Output the (x, y) coordinate of the center of the cell containing the given text.  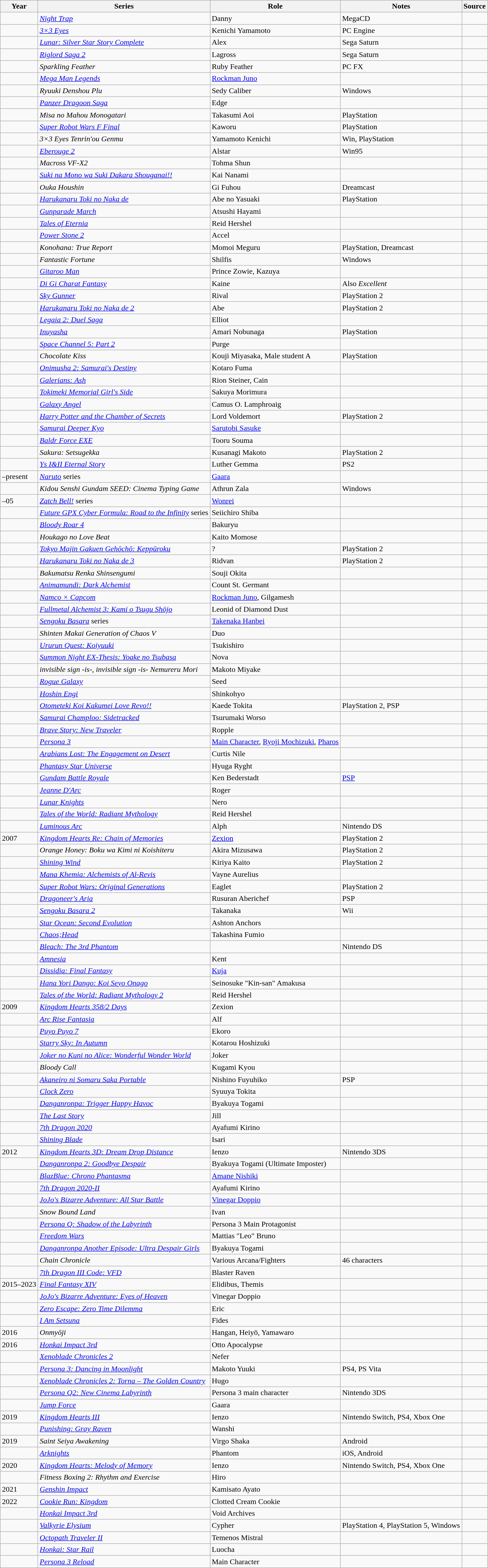
Alf (275, 1019)
Kingdom Hearts Re: Chain of Memories (124, 838)
Various Arcana/Fighters (275, 1260)
2021 (19, 1489)
Year (19, 6)
Hoshin Engi (124, 693)
Main Character (275, 1562)
Power Stone 2 (124, 235)
Makoto Miyake (275, 669)
Jump Force (124, 1405)
Kingdom Hearts: Melody of Memory (124, 1465)
Akira Mizusawa (275, 850)
Kingdom Hearts 358/2 Days (124, 1007)
Takenaka Hanbei (275, 621)
Ropple (275, 730)
Edge (275, 103)
Shinten Makai Generation of Chaos V (124, 633)
Hugo (275, 1381)
Gitaroo Man (124, 271)
Sengoku Basara 2 (124, 910)
Rion Steiner, Cain (275, 380)
Wonrei (275, 500)
Ruby Feather (275, 67)
Luminous Arc (124, 826)
Fides (275, 1321)
PlayStation 2, PSP (401, 705)
Syuuya Tokita (275, 1091)
Ururun Quest: Koiyuuki (124, 645)
Fullmetal Alchemist 3: Kami o Tsugu Shōjo (124, 609)
Tales of Eternia (124, 223)
Cookie Run: Kingdom (124, 1501)
Clock Zero (124, 1091)
Isari (275, 1140)
Series (124, 6)
Sky Gunner (124, 296)
Samurai Champloo: Sidetracked (124, 717)
–present (19, 476)
2012 (19, 1152)
Makoto Yuuki (275, 1369)
Accel (275, 235)
3×3 Eyes Tenrin'ou Genmu (124, 139)
Rockman Juno (275, 79)
Android (401, 1441)
Tales of the World: Radiant Mythology 2 (124, 995)
Void Archives (275, 1514)
Roger (275, 790)
Vayne Aurelius (275, 874)
Ashton Anchors (275, 923)
Win95 (401, 151)
Wanshi (275, 1429)
Kaworu (275, 127)
Kotarou Hoshizuki (275, 1043)
Notes (401, 6)
Danny (275, 18)
Clotted Cream Cookie (275, 1501)
Future GPX Cyber Formula: Road to the Infinity series (124, 513)
Alph (275, 826)
Di Gi Charat Fantasy (124, 284)
Takasumi Aoi (275, 115)
Zero Escape: Zero Time Dilemma (124, 1309)
Yamamoto Kenichi (275, 139)
Persona Q2: New Cinema Labyrinth (124, 1393)
Hyuga Ryght (275, 766)
Takashina Fumio (275, 935)
Naruto series (124, 476)
Fantastic Fortune (124, 259)
Lunar: Silver Star Story Complete (124, 42)
Seinosuke "Kin-san" Amakusa (275, 983)
Momoi Meguru (275, 247)
Samurai Deeper Kyo (124, 428)
Also Excellent (401, 284)
Gi Fuhou (275, 187)
7th Dragon 2020-II (124, 1188)
Joker no Kuni no Alice: Wonderful Wonder World (124, 1055)
Rogue Galaxy (124, 681)
Persona 3 Main Protagonist (275, 1224)
2015–2023 (19, 1284)
Persona 3 main character (275, 1393)
Chaos;Head (124, 935)
PC FX (401, 67)
Alex (275, 42)
JoJo's Bizarre Adventure: All Star Battle (124, 1200)
Persona 3 Reload (124, 1562)
Rusuran Aberichef (275, 898)
Leonid of Diamond Dust (275, 609)
Chocolate Kiss (124, 356)
Sakuya Morimura (275, 392)
Luocha (275, 1550)
Seiichiro Shiba (275, 513)
JoJo's Bizarre Adventure: Eyes of Heaven (124, 1296)
Honkai: Star Rail (124, 1550)
iOS, Android (401, 1453)
Harukanaru Toki no Naka de 2 (124, 308)
Tooru Souma (275, 440)
Ridvan (275, 561)
Valkyrie Elysium (124, 1526)
Takanaka (275, 910)
Tohma Shun (275, 163)
Summon Night EX-Thesis: Yoake no Tsubasa (124, 657)
Misa no Mahou Monogatari (124, 115)
Amane Nishiki (275, 1176)
Kiriya Kaito (275, 862)
Rockman Juno, Gilgamesh (275, 597)
Gunparade March (124, 211)
PC Engine (401, 30)
Luther Gemma (275, 464)
Lord Voldemort (275, 416)
The Last Story (124, 1115)
Source (474, 6)
3×3 Eyes (124, 30)
Puyo Puyo 7 (124, 1031)
Kamisato Ayato (275, 1489)
Xenoblade Chronicles 2 (124, 1357)
Danganronpa 2: Goodbye Despair (124, 1164)
BlazBlue: Chrono Phantasma (124, 1176)
Ys I&II Eternal Story (124, 464)
Persona 3: Dancing in Moonlight (124, 1369)
Atsushi Hayami (275, 211)
Riglord Saga 2 (124, 54)
Kusanagi Makoto (275, 452)
Super Robot Wars: Original Generations (124, 886)
Dissidia: Final Fantasy (124, 971)
PlayStation, Dreamcast (401, 247)
Jeanne D'Arc (124, 790)
Harry Potter and the Chamber of Secrets (124, 416)
Ouka Houshin (124, 187)
Mana Khemia: Alchemists of Al-Revis (124, 874)
Suki na Mono wa Suki Dakara Shouganai!! (124, 175)
PS4, PS Vita (401, 1369)
Galerians: Ash (124, 380)
PlayStation 4, PlayStation 5, Windows (401, 1526)
Nova (275, 657)
MegaCD (401, 18)
Persona Q: Shadow of the Labyrinth (124, 1224)
Sarutobi Sasuke (275, 428)
Temenos Mistral (275, 1538)
Harukanaru Toki no Naka de (124, 199)
Virgo Shaka (275, 1441)
Count St. Germant (275, 585)
Kai Nanami (275, 175)
2007 (19, 838)
Starry Sky: In Autumn (124, 1043)
2022 (19, 1501)
Hiro (275, 1477)
Blaster Raven (275, 1272)
Ekoro (275, 1031)
Kaede Tokita (275, 705)
2009 (19, 1007)
Space Channel 5: Part 2 (124, 344)
Gundam Battle Royale (124, 778)
Fitness Boxing 2: Rhythm and Exercise (124, 1477)
Bloody Call (124, 1067)
Inuyasha (124, 332)
? (275, 549)
Elidibus, Themis (275, 1284)
Phantasy Star Universe (124, 766)
Eric (275, 1309)
Arknights (124, 1453)
Dragoneer's Aria (124, 898)
Night Trap (124, 18)
Kugami Kyou (275, 1067)
Athrun Zala (275, 488)
Joker (275, 1055)
Curtis Nile (275, 754)
Ken Bederstadt (275, 778)
Final Fantasy XIV (124, 1284)
Mega Man Legends (124, 79)
Elliot (275, 320)
Sengoku Basara series (124, 621)
Kouji Miyasaka, Male student A (275, 356)
Onmyōji (124, 1333)
Kingdom Hearts 3D: Dream Drop Distance (124, 1152)
Role (275, 6)
Lagross (275, 54)
Abe no Yasuaki (275, 199)
Tsurumaki Worso (275, 717)
Super Robot Wars F Final (124, 127)
Sparkling Feather (124, 67)
Kotaro Fuma (275, 368)
Dreamcast (401, 187)
Souji Okita (275, 573)
Kaine (275, 284)
Lunar Knights (124, 802)
Shining Blade (124, 1140)
Sakura: Setsugekka (124, 452)
Kenichi Yamamoto (275, 30)
Kent (275, 959)
Byakuya Togami (Ultimate Imposter) (275, 1164)
I Am Setsuna (124, 1321)
Main Character, Ryoji Mochizuki, Pharos (275, 742)
Kingdom Hearts III (124, 1417)
Octopath Traveler II (124, 1538)
Bakuryu (275, 525)
Danganronpa Another Episode: Ultra Despair Girls (124, 1248)
Akaneiro ni Somaru Saka Portable (124, 1079)
Zatch Bell! series (124, 500)
PS2 (401, 464)
Amari Nobunaga (275, 332)
Phantom (275, 1453)
Camus O. Lamphroaig (275, 404)
Hangan, Heiyō, Yamawaro (275, 1333)
Freedom Wars (124, 1236)
7th Dragon III Code: VFD (124, 1272)
Kaito Momose (275, 537)
Star Ocean: Second Evolution (124, 923)
Eaglet (275, 886)
Baldr Force EXE (124, 440)
Galaxy Angel (124, 404)
Legaia 2: Duel Saga (124, 320)
Otto Apocalypse (275, 1345)
Mattias "Leo" Bruno (275, 1236)
Danganronpa: Trigger Happy Havoc (124, 1103)
Onimusha 2: Samurai's Destiny (124, 368)
Arabians Lost: The Engagement on Desert (124, 754)
–05 (19, 500)
Wii (401, 910)
Prince Zowie, Kazuya (275, 271)
Amnesia (124, 959)
Arc Rise Fantasia (124, 1019)
Nishino Fuyuhiko (275, 1079)
Snow Bound Land (124, 1212)
Saint Seiya Awakening (124, 1441)
Tales of the World: Radiant Mythology (124, 814)
Konohana: True Report (124, 247)
Rival (275, 296)
Eberouge 2 (124, 151)
2020 (19, 1465)
Panzer Dragoon Saga (124, 103)
Shinkohyo (275, 693)
Tsukishiro (275, 645)
Macross VF-X2 (124, 163)
Kidou Senshi Gundam SEED: Cinema Typing Game (124, 488)
Win, PlayStation (401, 139)
Purge (275, 344)
Ivan (275, 1212)
Hana Yori Dango: Koi Seyo Onago (124, 983)
Punishing: Gray Raven (124, 1429)
Nefer (275, 1357)
Shining Wind (124, 862)
Otometeki Koi Kakumei Love Revo!! (124, 705)
Ryuuki Denshou Plu (124, 91)
7th Dragon 2020 (124, 1128)
Orange Honey: Boku wa Kimi ni Koishiteru (124, 850)
Xenoblade Chronicles 2: Torna – The Golden Country (124, 1381)
Bakumatsu Renka Shinsengumi (124, 573)
Shilfis (275, 259)
Bloody Roar 4 (124, 525)
Tokyo Majin Gakuen Gehōchō: Keppūroku (124, 549)
Chain Chronicle (124, 1260)
46 characters (401, 1260)
Seed (275, 681)
Harukanaru Toki no Naka de 3 (124, 561)
invisible sign -is-, invisible sign -is- Nemureru Mori (124, 669)
Tokimeki Memorial Girl's Side (124, 392)
Nero (275, 802)
Persona 3 (124, 742)
Cypher (275, 1526)
Namco × Capcom (124, 597)
Jill (275, 1115)
Genshin Impact (124, 1489)
Abe (275, 308)
Duo (275, 633)
Alstar (275, 151)
Kuja (275, 971)
Bleach: The 3rd Phantom (124, 947)
Sedy Caliber (275, 91)
Brave Story: New Traveler (124, 730)
Animamundi: Dark Alchemist (124, 585)
Houkago no Love Beat (124, 537)
